Find where the given text appears and provide that cell's center as (X, Y) coordinate. 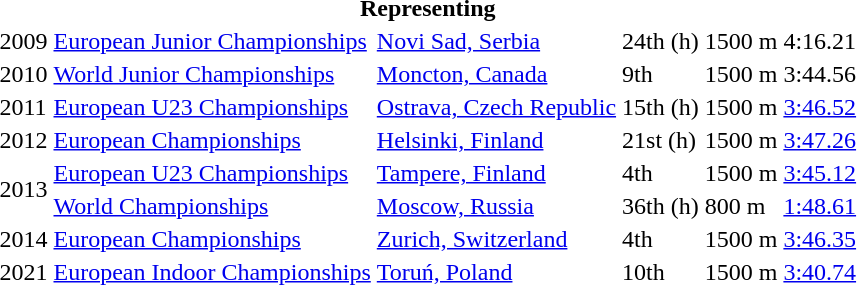
9th (661, 74)
Novi Sad, Serbia (496, 41)
24th (h) (661, 41)
36th (h) (661, 206)
Ostrava, Czech Republic (496, 107)
European Junior Championships (212, 41)
Helsinki, Finland (496, 140)
Moscow, Russia (496, 206)
21st (h) (661, 140)
800 m (741, 206)
Zurich, Switzerland (496, 239)
15th (h) (661, 107)
World Junior Championships (212, 74)
World Championships (212, 206)
Tampere, Finland (496, 173)
Moncton, Canada (496, 74)
